From the cell containing the given text, extract its center point as (x, y) coordinate. 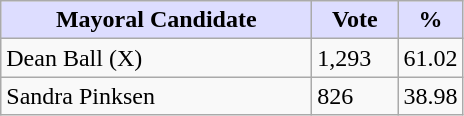
Dean Ball (X) (156, 58)
Vote (355, 20)
826 (355, 96)
1,293 (355, 58)
38.98 (430, 96)
61.02 (430, 58)
Mayoral Candidate (156, 20)
Sandra Pinksen (156, 96)
% (430, 20)
